Determine the [X, Y] coordinate at the center of the cell enclosing the given text.  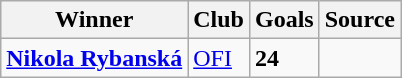
OFI [219, 58]
Club [219, 20]
Source [360, 20]
Nikola Rybanská [94, 58]
Winner [94, 20]
Goals [284, 20]
24 [284, 58]
